Identify which cell holds the provided text, then report its (X, Y) central coordinate. 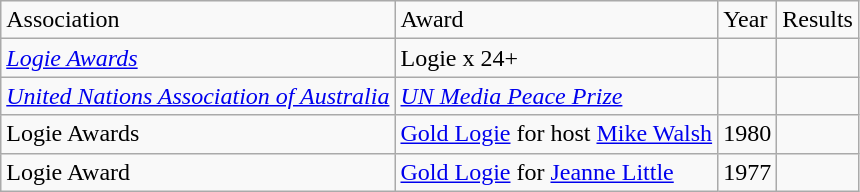
Logie x 24+ (556, 58)
1980 (748, 134)
Award (556, 20)
United Nations Association of Australia (198, 96)
Year (748, 20)
Association (198, 20)
UN Media Peace Prize (556, 96)
Results (818, 20)
Gold Logie for host Mike Walsh (556, 134)
Gold Logie for Jeanne Little (556, 172)
1977 (748, 172)
Logie Award (198, 172)
